Return the [X, Y] coordinate for the center point of the cell that contains the specified text.  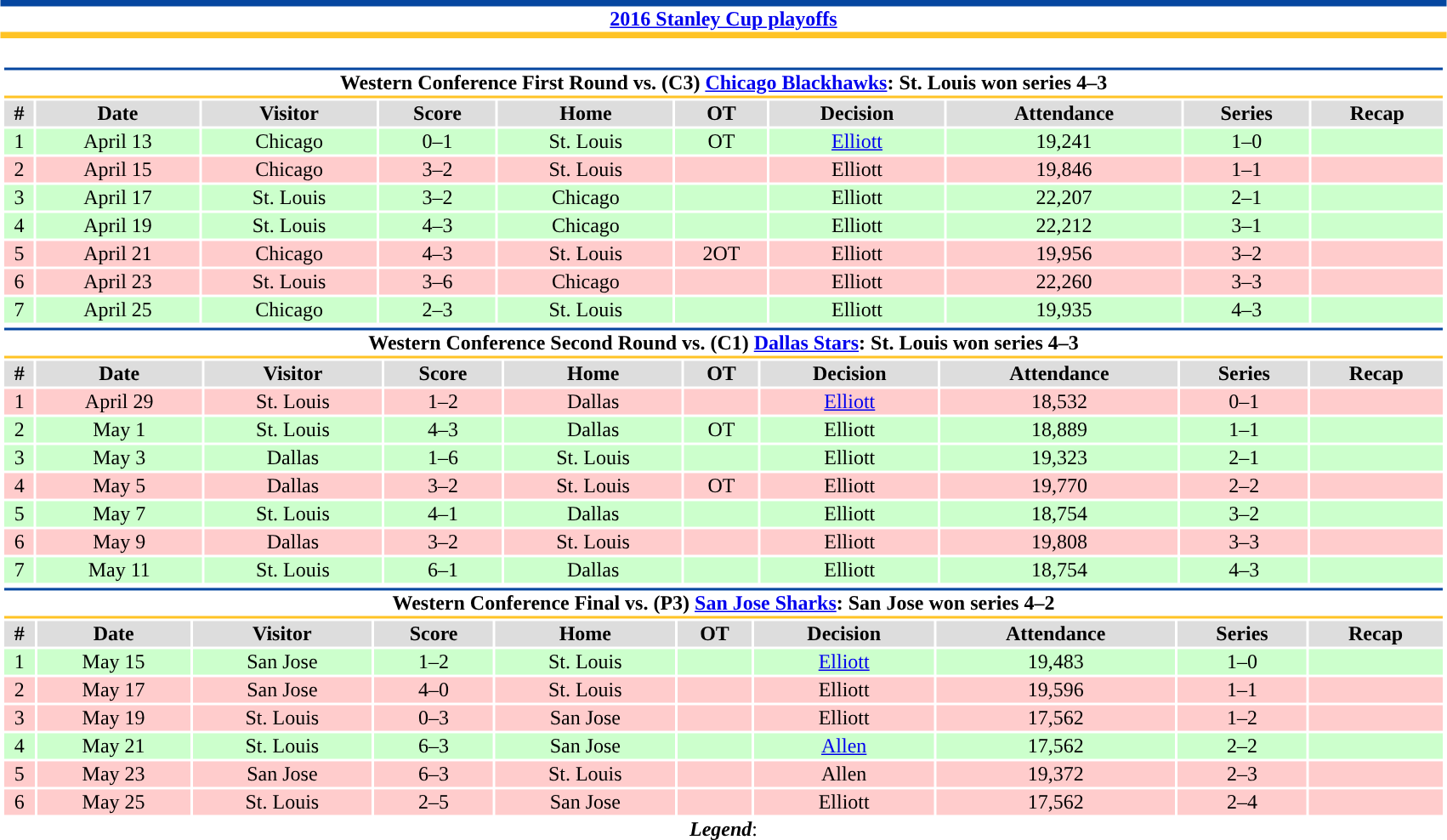
May 3 [119, 458]
Western Conference First Round vs. (C3) Chicago Blackhawks: St. Louis won series 4–3 [723, 83]
22,212 [1064, 225]
22,207 [1064, 198]
19,323 [1059, 458]
May 17 [113, 690]
April 13 [118, 142]
2–5 [434, 802]
April 25 [118, 310]
2OT [722, 254]
22,260 [1064, 281]
May 19 [113, 718]
0–3 [434, 718]
May 9 [119, 542]
18,889 [1059, 429]
2–4 [1243, 802]
4–0 [434, 690]
19,846 [1064, 169]
19,241 [1064, 142]
May 7 [119, 514]
Western Conference Final vs. (P3) San Jose Sharks: San Jose won series 4–2 [723, 604]
April 17 [118, 198]
April 15 [118, 169]
19,935 [1064, 310]
18,532 [1059, 402]
Western Conference Second Round vs. (C1) Dallas Stars: St. Louis won series 4–3 [723, 343]
April 29 [119, 402]
19,956 [1064, 254]
May 11 [119, 570]
1–6 [444, 458]
May 5 [119, 485]
19,596 [1056, 690]
19,808 [1059, 542]
2016 Stanley Cup playoffs [723, 19]
May 23 [113, 775]
April 19 [118, 225]
19,770 [1059, 485]
May 25 [113, 802]
May 21 [113, 746]
6–1 [444, 570]
April 21 [118, 254]
May 15 [113, 662]
19,483 [1056, 662]
19,372 [1056, 775]
3–6 [437, 281]
May 1 [119, 429]
April 23 [118, 281]
3–1 [1246, 225]
4–1 [444, 514]
